Output the [X, Y] coordinate of the center of the cell containing the given text.  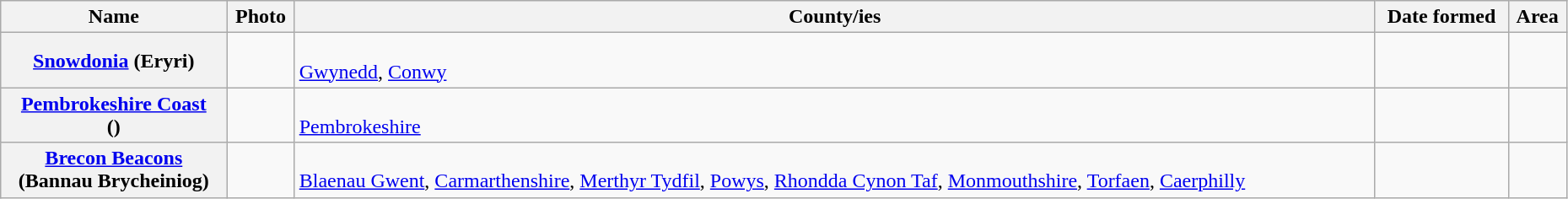
Pembrokeshire [835, 115]
County/ies [835, 17]
Snowdonia (Eryri) [114, 61]
Date formed [1441, 17]
Area [1537, 17]
Pembrokeshire Coast () [114, 115]
Name [114, 17]
Photo [261, 17]
Brecon Beacons (Bannau Brycheiniog) [114, 170]
Blaenau Gwent, Carmarthenshire, Merthyr Tydfil, Powys, Rhondda Cynon Taf, Monmouthshire, Torfaen, Caerphilly [835, 170]
Gwynedd, Conwy [835, 61]
